Return the (X, Y) coordinate for the center point of the cell that contains the specified text.  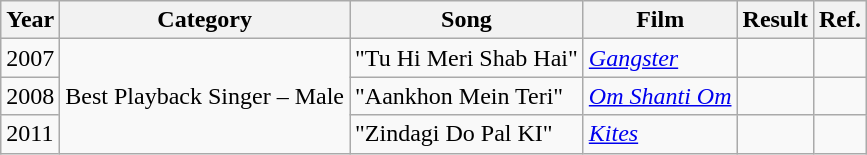
Result (775, 20)
Song (467, 20)
Om Shanti Om (660, 96)
Ref. (840, 20)
"Aankhon Mein Teri" (467, 96)
"Zindagi Do Pal KI" (467, 134)
2011 (30, 134)
Gangster (660, 58)
Best Playback Singer – Male (205, 96)
"Tu Hi Meri Shab Hai" (467, 58)
Kites (660, 134)
2007 (30, 58)
Film (660, 20)
2008 (30, 96)
Year (30, 20)
Category (205, 20)
